Find where the given text appears and provide that cell's center as (x, y) coordinate. 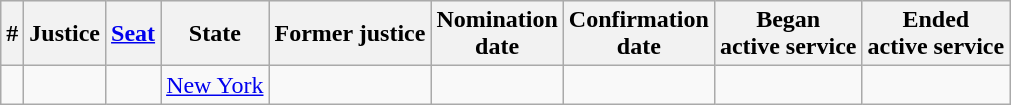
Seat (134, 34)
State (215, 34)
Former justice (350, 34)
Endedactive service (936, 34)
# (12, 34)
Confirmationdate (638, 34)
Nominationdate (497, 34)
Justice (65, 34)
Beganactive service (788, 34)
New York (215, 85)
